Return the (X, Y) coordinate for the center point of the cell that contains the specified text.  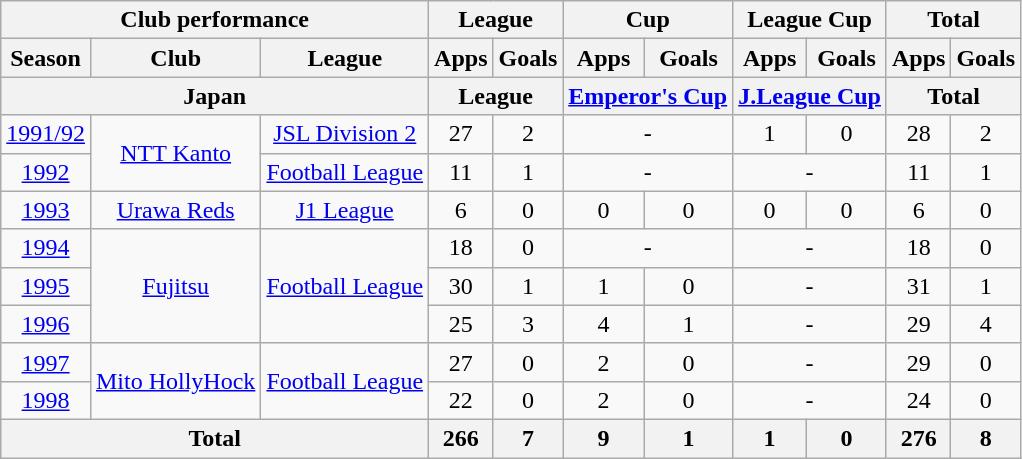
J.League Cup (810, 96)
Emperor's Cup (648, 96)
1992 (46, 172)
276 (918, 438)
31 (918, 286)
Japan (215, 96)
1995 (46, 286)
9 (604, 438)
Club performance (215, 20)
7 (528, 438)
28 (918, 134)
League Cup (810, 20)
1994 (46, 248)
22 (461, 400)
1993 (46, 210)
1991/92 (46, 134)
24 (918, 400)
1997 (46, 362)
1996 (46, 324)
266 (461, 438)
1998 (46, 400)
3 (528, 324)
Mito HollyHock (175, 381)
JSL Division 2 (345, 134)
8 (986, 438)
Club (175, 58)
Season (46, 58)
Fujitsu (175, 286)
30 (461, 286)
Cup (648, 20)
J1 League (345, 210)
Urawa Reds (175, 210)
25 (461, 324)
NTT Kanto (175, 153)
